Determine the [X, Y] coordinate at the center of the cell enclosing the given text.  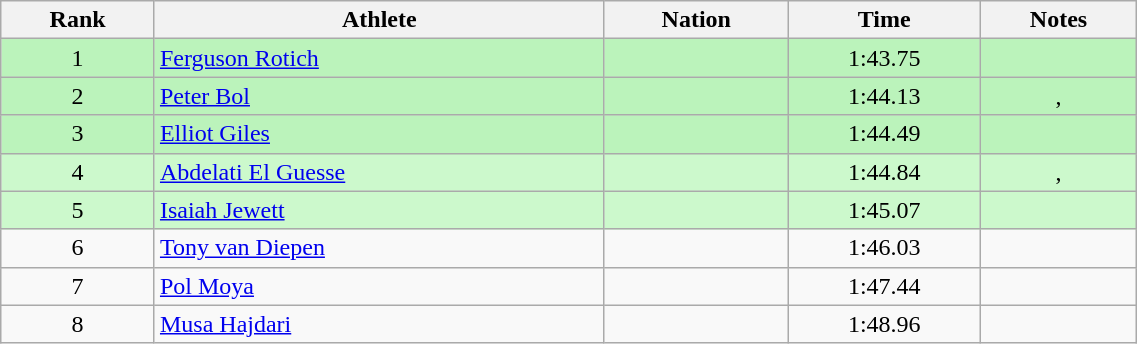
Pol Moya [379, 286]
1:48.96 [884, 324]
Tony van Diepen [379, 248]
5 [78, 210]
Athlete [379, 20]
1:43.75 [884, 58]
1:44.84 [884, 172]
Musa Hajdari [379, 324]
8 [78, 324]
1 [78, 58]
2 [78, 96]
4 [78, 172]
1:44.49 [884, 134]
Elliot Giles [379, 134]
Notes [1058, 20]
Ferguson Rotich [379, 58]
1:44.13 [884, 96]
7 [78, 286]
Time [884, 20]
3 [78, 134]
Peter Bol [379, 96]
Isaiah Jewett [379, 210]
Nation [696, 20]
1:45.07 [884, 210]
Rank [78, 20]
6 [78, 248]
Abdelati El Guesse [379, 172]
1:46.03 [884, 248]
1:47.44 [884, 286]
